Provide the [x, y] coordinate of the cell's center where the given text is located.  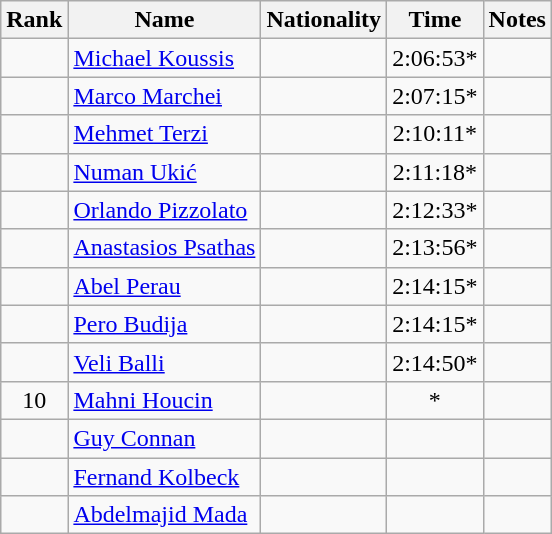
Michael Koussis [164, 58]
Abdelmajid Mada [164, 515]
2:12:33* [435, 210]
Mahni Houcin [164, 400]
2:13:56* [435, 248]
Mehmet Terzi [164, 134]
Guy Connan [164, 438]
Name [164, 20]
2:11:18* [435, 172]
2:10:11* [435, 134]
Rank [34, 20]
* [435, 400]
Orlando Pizzolato [164, 210]
Veli Balli [164, 362]
Numan Ukić [164, 172]
Nationality [324, 20]
Time [435, 20]
Fernand Kolbeck [164, 477]
Abel Perau [164, 286]
Anastasios Psathas [164, 248]
10 [34, 400]
Marco Marchei [164, 96]
2:14:50* [435, 362]
Pero Budija [164, 324]
Notes [517, 20]
2:06:53* [435, 58]
2:07:15* [435, 96]
